Find where the given text appears and provide that cell's center as [x, y] coordinate. 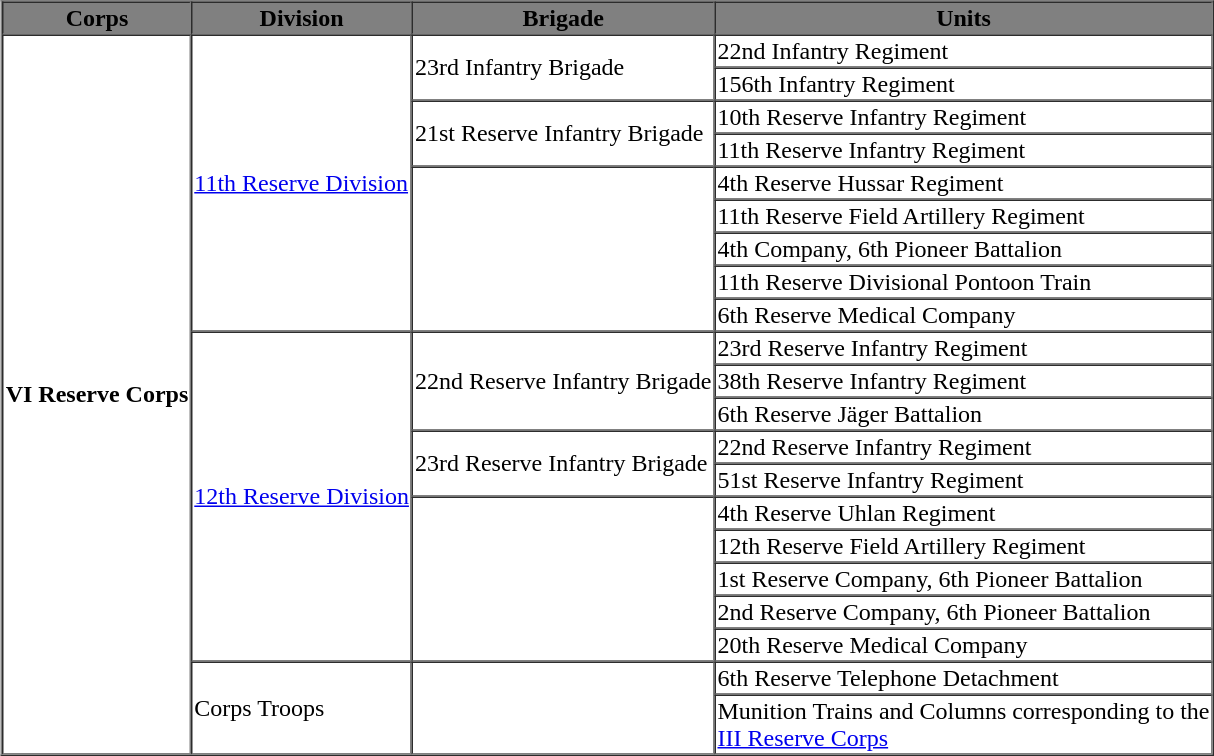
23rd Reserve Infantry Regiment [963, 348]
6th Reserve Telephone Detachment [963, 678]
4th Company, 6th Pioneer Battalion [963, 248]
Corps Troops [302, 708]
21st Reserve Infantry Brigade [564, 133]
23rd Infantry Brigade [564, 67]
11th Reserve Infantry Regiment [963, 150]
12th Reserve Division [302, 497]
VI Reserve Corps [98, 394]
156th Infantry Regiment [963, 84]
2nd Reserve Company, 6th Pioneer Battalion [963, 612]
51st Reserve Infantry Regiment [963, 480]
38th Reserve Infantry Regiment [963, 380]
11th Reserve Field Artillery Regiment [963, 216]
6th Reserve Jäger Battalion [963, 414]
11th Reserve Divisional Pontoon Train [963, 282]
Corps [98, 18]
6th Reserve Medical Company [963, 314]
20th Reserve Medical Company [963, 644]
1st Reserve Company, 6th Pioneer Battalion [963, 578]
11th Reserve Division [302, 182]
4th Reserve Hussar Regiment [963, 182]
23rd Reserve Infantry Brigade [564, 463]
Division [302, 18]
22nd Reserve Infantry Brigade [564, 382]
Munition Trains and Columns corresponding to theIII Reserve Corps [963, 724]
4th Reserve Uhlan Regiment [963, 512]
Brigade [564, 18]
12th Reserve Field Artillery Regiment [963, 546]
22nd Reserve Infantry Regiment [963, 446]
10th Reserve Infantry Regiment [963, 116]
Units [963, 18]
22nd Infantry Regiment [963, 50]
